Return the (X, Y) coordinate for the center point of the cell that contains the specified text.  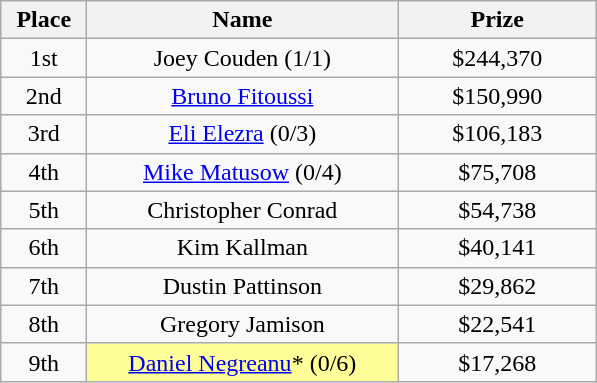
$244,370 (498, 58)
$40,141 (498, 248)
Name (242, 20)
7th (44, 286)
Eli Elezra (0/3) (242, 134)
$106,183 (498, 134)
Christopher Conrad (242, 210)
4th (44, 172)
3rd (44, 134)
Kim Kallman (242, 248)
Daniel Negreanu* (0/6) (242, 362)
6th (44, 248)
$22,541 (498, 324)
$17,268 (498, 362)
2nd (44, 96)
Prize (498, 20)
Bruno Fitoussi (242, 96)
8th (44, 324)
$29,862 (498, 286)
Dustin Pattinson (242, 286)
Mike Matusow (0/4) (242, 172)
$150,990 (498, 96)
Gregory Jamison (242, 324)
$75,708 (498, 172)
Joey Couden (1/1) (242, 58)
1st (44, 58)
5th (44, 210)
9th (44, 362)
Place (44, 20)
$54,738 (498, 210)
